Identify which cell holds the provided text, then report its [x, y] central coordinate. 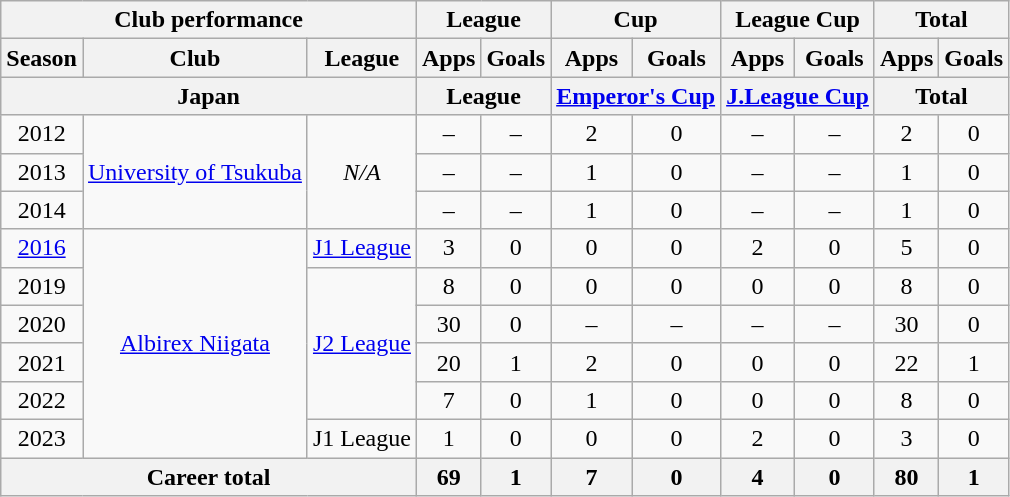
69 [448, 477]
Cup [636, 20]
University of Tsukuba [194, 172]
2014 [42, 210]
5 [906, 248]
J.League Cup [798, 96]
80 [906, 477]
Career total [209, 477]
J2 League [362, 343]
Season [42, 58]
Club performance [209, 20]
Club [194, 58]
4 [758, 477]
2021 [42, 362]
Japan [209, 96]
Albirex Niigata [194, 343]
22 [906, 362]
Emperor's Cup [636, 96]
2023 [42, 438]
20 [448, 362]
N/A [362, 172]
2016 [42, 248]
2012 [42, 134]
2022 [42, 400]
2019 [42, 286]
2020 [42, 324]
League Cup [798, 20]
2013 [42, 172]
